Provide the (x, y) coordinate of the cell's center where the given text is located.  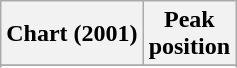
Chart (2001) (72, 34)
Peakposition (189, 34)
